From the cell containing the given text, extract its center point as [x, y] coordinate. 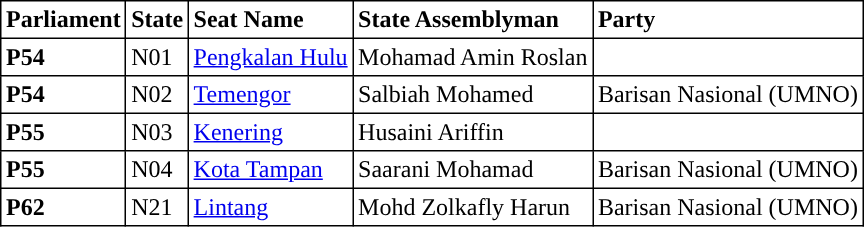
Salbiah Mohamed [473, 95]
Temengor [270, 95]
Kota Tampan [270, 170]
Kenering [270, 132]
N21 [157, 207]
N03 [157, 132]
Pengkalan Hulu [270, 57]
N04 [157, 170]
P62 [64, 207]
Seat Name [270, 20]
Lintang [270, 207]
Mohamad Amin Roslan [473, 57]
Husaini Ariffin [473, 132]
Mohd Zolkafly Harun [473, 207]
Party [728, 20]
State Assemblyman [473, 20]
State [157, 20]
N01 [157, 57]
N02 [157, 95]
Saarani Mohamad [473, 170]
Parliament [64, 20]
